Capture the cell that displays the provided text and extract its [x, y] central coordinate. 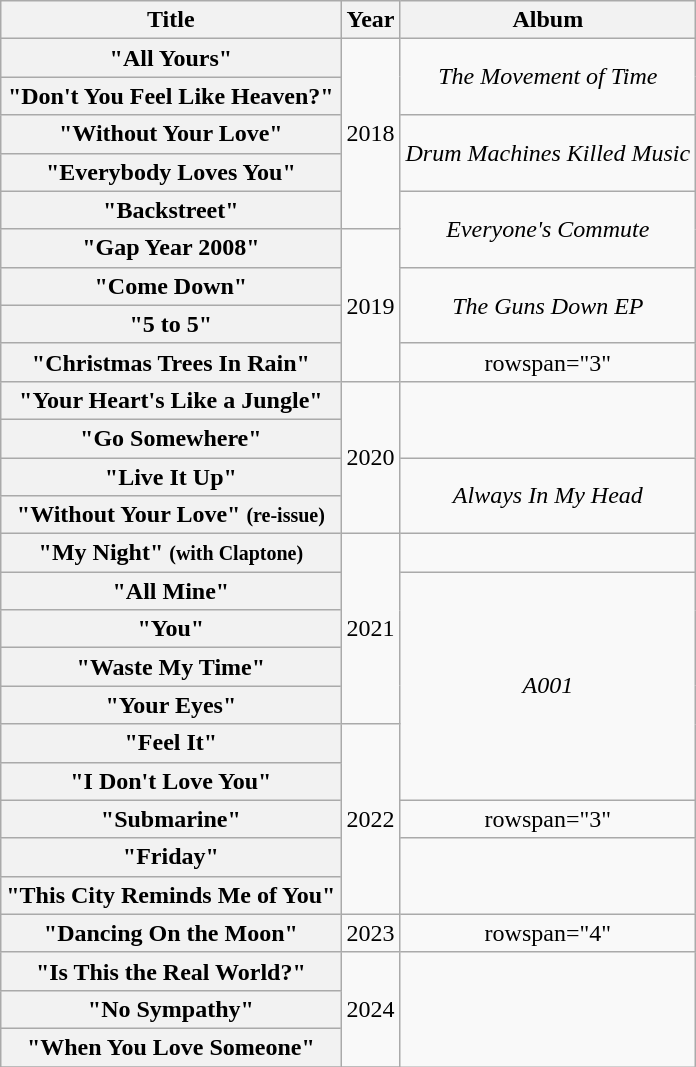
"Go Somewhere" [171, 438]
2023 [370, 933]
2024 [370, 1009]
"Gap Year 2008" [171, 248]
"Everybody Loves You" [171, 172]
The Movement of Time [548, 77]
rowspan="4" [548, 933]
"5 to 5" [171, 324]
Year [370, 20]
Drum Machines Killed Music [548, 153]
"Christmas Trees In Rain" [171, 362]
"Friday" [171, 857]
"Submarine" [171, 819]
"Is This the Real World?" [171, 971]
"Dancing On the Moon" [171, 933]
"Waste My Time" [171, 667]
"You" [171, 629]
2019 [370, 305]
"All Yours" [171, 58]
2022 [370, 819]
"Without Your Love" (re-issue) [171, 515]
"Backstreet" [171, 210]
Everyone's Commute [548, 229]
"Live It Up" [171, 477]
The Guns Down EP [548, 305]
Always In My Head [548, 496]
2020 [370, 457]
"Your Heart's Like a Jungle" [171, 400]
"Come Down" [171, 286]
"No Sympathy" [171, 1009]
"All Mine" [171, 591]
"I Don't Love You" [171, 781]
"Feel It" [171, 743]
"This City Reminds Me of You" [171, 895]
Title [171, 20]
"Don't You Feel Like Heaven?" [171, 96]
"Without Your Love" [171, 134]
Album [548, 20]
"When You Love Someone" [171, 1047]
"My Night" (with Claptone) [171, 553]
A001 [548, 686]
2018 [370, 134]
2021 [370, 629]
"Your Eyes" [171, 705]
